Identify which cell holds the provided text, then report its (x, y) central coordinate. 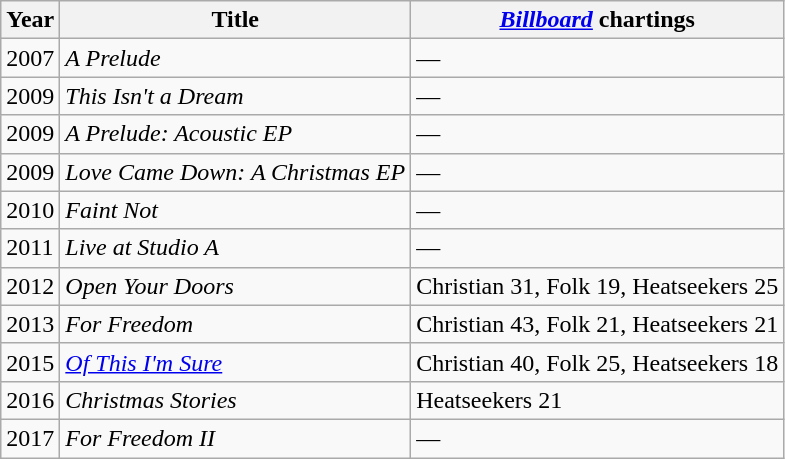
Title (236, 20)
2010 (30, 210)
For Freedom (236, 324)
A Prelude (236, 58)
Of This I'm Sure (236, 362)
Billboard chartings (598, 20)
Christian 43, Folk 21, Heatseekers 21 (598, 324)
2017 (30, 438)
2015 (30, 362)
Christian 40, Folk 25, Heatseekers 18 (598, 362)
Christian 31, Folk 19, Heatseekers 25 (598, 286)
2012 (30, 286)
Open Your Doors (236, 286)
2013 (30, 324)
This Isn't a Dream (236, 96)
Christmas Stories (236, 400)
A Prelude: Acoustic EP (236, 134)
Year (30, 20)
Heatseekers 21 (598, 400)
Faint Not (236, 210)
Love Came Down: A Christmas EP (236, 172)
For Freedom II (236, 438)
2011 (30, 248)
2016 (30, 400)
Live at Studio A (236, 248)
2007 (30, 58)
